Scan for the cell matching the given text and deliver its [X, Y] coordinate at center. 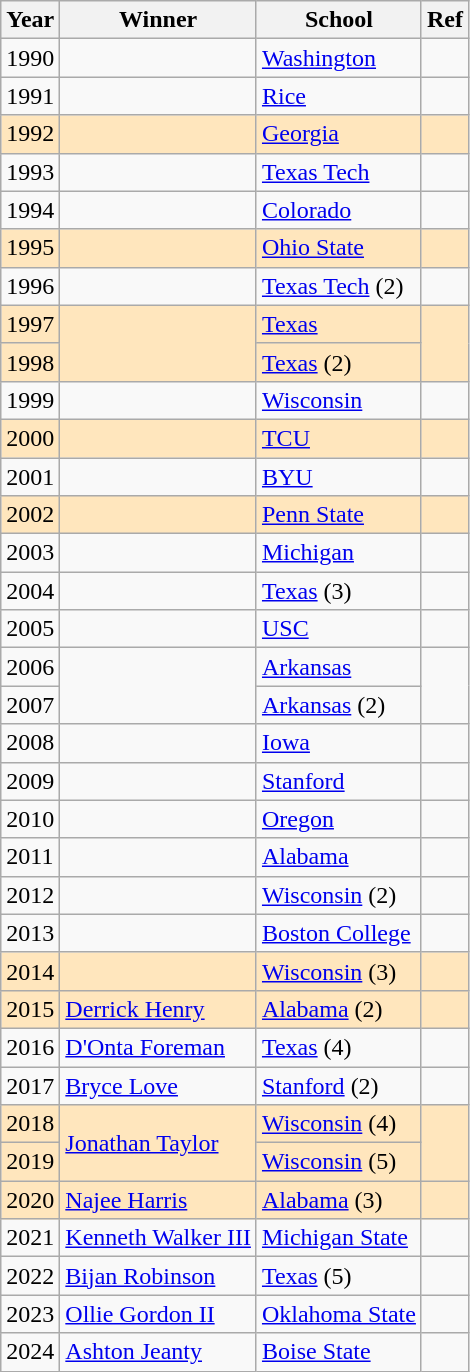
Ollie Gordon II [158, 1314]
Ref [444, 20]
Jonathan Taylor [158, 1143]
Alabama (3) [338, 1200]
2012 [30, 895]
1992 [30, 134]
2018 [30, 1124]
2015 [30, 1009]
Winner [158, 20]
Kenneth Walker III [158, 1238]
Texas (2) [338, 362]
Texas [338, 324]
2009 [30, 781]
1991 [30, 96]
Alabama (2) [338, 1009]
Washington [338, 58]
Iowa [338, 743]
1997 [30, 324]
Boise State [338, 1352]
2022 [30, 1276]
2001 [30, 477]
2010 [30, 819]
Arkansas [338, 667]
2017 [30, 1085]
Rice [338, 96]
2021 [30, 1238]
2024 [30, 1352]
D'Onta Foreman [158, 1047]
Boston College [338, 933]
Arkansas (2) [338, 705]
Stanford [338, 781]
2003 [30, 553]
2013 [30, 933]
2019 [30, 1162]
1998 [30, 362]
School [338, 20]
Wisconsin (5) [338, 1162]
Texas (3) [338, 591]
1996 [30, 286]
Wisconsin (3) [338, 971]
2002 [30, 515]
Colorado [338, 210]
Alabama [338, 857]
2020 [30, 1200]
1990 [30, 58]
Texas (4) [338, 1047]
Wisconsin [338, 400]
Year [30, 20]
Ohio State [338, 248]
Texas Tech (2) [338, 286]
TCU [338, 438]
2014 [30, 971]
1995 [30, 248]
Wisconsin (2) [338, 895]
Oregon [338, 819]
Derrick Henry [158, 1009]
2007 [30, 705]
Michigan [338, 553]
1993 [30, 172]
Oklahoma State [338, 1314]
Georgia [338, 134]
2023 [30, 1314]
Bijan Robinson [158, 1276]
Wisconsin (4) [338, 1124]
Najee Harris [158, 1200]
Texas Tech [338, 172]
2008 [30, 743]
Penn State [338, 515]
Stanford (2) [338, 1085]
2011 [30, 857]
Bryce Love [158, 1085]
Ashton Jeanty [158, 1352]
Michigan State [338, 1238]
2006 [30, 667]
1999 [30, 400]
BYU [338, 477]
2000 [30, 438]
2005 [30, 629]
Texas (5) [338, 1276]
2004 [30, 591]
USC [338, 629]
1994 [30, 210]
2016 [30, 1047]
